Search for the cell housing the specified text and yield its [X, Y] center coordinate. 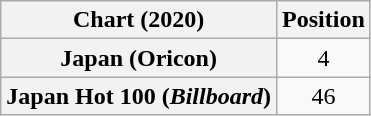
Position [324, 20]
Japan Hot 100 (Billboard) [139, 96]
Chart (2020) [139, 20]
46 [324, 96]
Japan (Oricon) [139, 58]
4 [324, 58]
